Determine the (X, Y) coordinate at the center of the cell enclosing the given text.  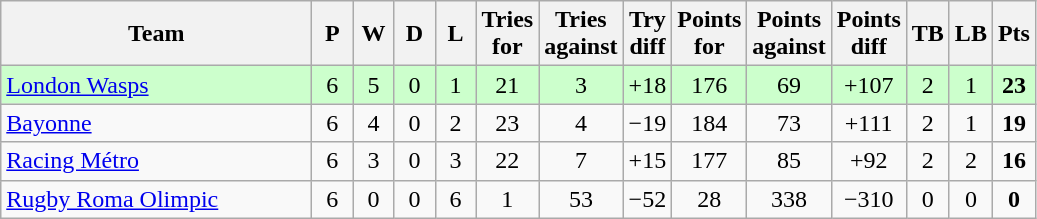
+92 (868, 161)
−52 (648, 199)
73 (789, 123)
21 (508, 85)
London Wasps (156, 85)
D (414, 34)
85 (789, 161)
−310 (868, 199)
184 (710, 123)
Try diff (648, 34)
19 (1014, 123)
LB (970, 34)
Rugby Roma Olimpic (156, 199)
TB (928, 34)
P (332, 34)
22 (508, 161)
Racing Métro (156, 161)
177 (710, 161)
+111 (868, 123)
53 (581, 199)
16 (1014, 161)
+107 (868, 85)
+18 (648, 85)
28 (710, 199)
−19 (648, 123)
Bayonne (156, 123)
Tries against (581, 34)
L (456, 34)
Pts (1014, 34)
Points against (789, 34)
Points diff (868, 34)
W (374, 34)
Points for (710, 34)
338 (789, 199)
5 (374, 85)
Team (156, 34)
7 (581, 161)
+15 (648, 161)
69 (789, 85)
176 (710, 85)
Tries for (508, 34)
